Capture the cell that displays the provided text and extract its (X, Y) central coordinate. 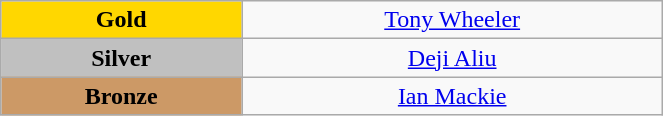
Bronze (122, 96)
Tony Wheeler (452, 20)
Ian Mackie (452, 96)
Gold (122, 20)
Silver (122, 58)
Deji Aliu (452, 58)
